Capture the cell that displays the provided text and extract its (X, Y) central coordinate. 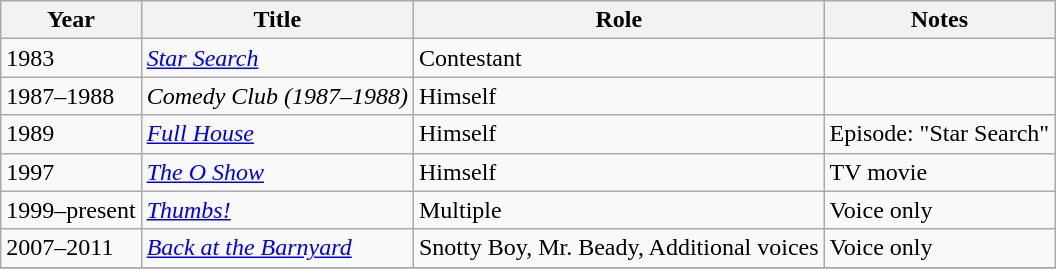
Notes (940, 20)
1999–present (71, 210)
Role (618, 20)
2007–2011 (71, 248)
1997 (71, 172)
1983 (71, 58)
Back at the Barnyard (277, 248)
Contestant (618, 58)
Star Search (277, 58)
TV movie (940, 172)
Snotty Boy, Mr. Beady, Additional voices (618, 248)
Full House (277, 134)
Year (71, 20)
Episode: "Star Search" (940, 134)
Thumbs! (277, 210)
Multiple (618, 210)
1989 (71, 134)
The O Show (277, 172)
1987–1988 (71, 96)
Comedy Club (1987–1988) (277, 96)
Title (277, 20)
